Determine the [x, y] coordinate at the center of the cell enclosing the given text.  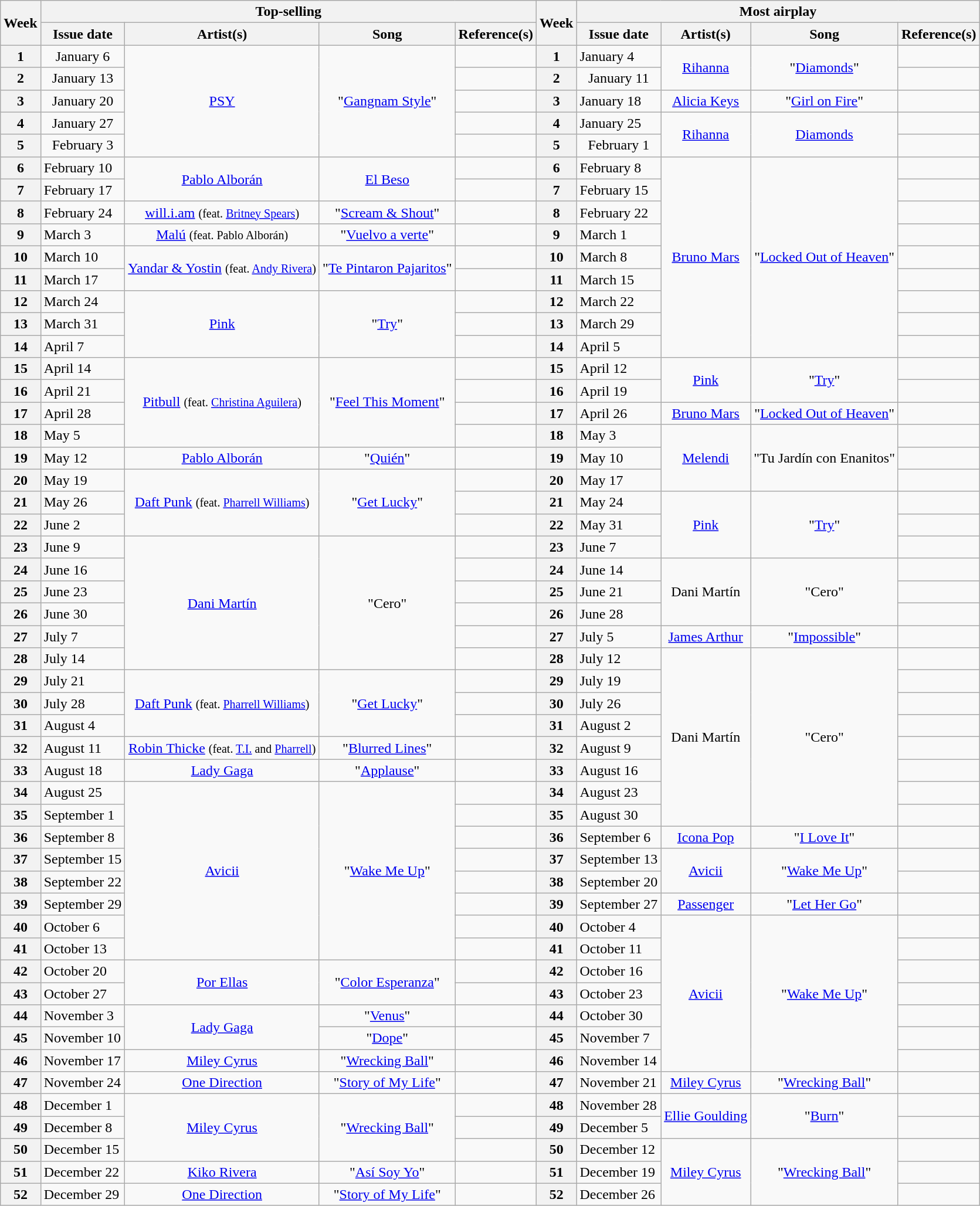
December 26 [619, 1194]
August 9 [619, 748]
"Blurred Lines" [387, 748]
December 5 [619, 1127]
January 13 [83, 79]
March 29 [619, 324]
November 14 [619, 1061]
November 7 [619, 1038]
May 10 [619, 458]
July 26 [619, 704]
September 27 [619, 904]
April 7 [83, 346]
June 21 [619, 592]
August 11 [83, 748]
"I Love It" [825, 837]
September 8 [83, 837]
June 2 [83, 525]
March 8 [619, 257]
October 4 [619, 926]
"Scream & Shout" [387, 212]
November 10 [83, 1038]
February 24 [83, 212]
"Burn" [825, 1116]
Most airplay [778, 12]
April 19 [619, 391]
"Te Pintaron Pajaritos" [387, 268]
February 1 [619, 145]
September 15 [83, 860]
May 3 [619, 436]
April 5 [619, 346]
July 7 [83, 636]
January 18 [619, 101]
May 12 [83, 458]
Pitbull (feat. Christina Aguilera) [222, 402]
"Así Soy Yo" [387, 1172]
"Let Her Go" [825, 904]
"Feel This Moment" [387, 402]
June 14 [619, 569]
February 8 [619, 168]
October 16 [619, 971]
March 10 [83, 257]
August 25 [83, 793]
October 23 [619, 994]
December 8 [83, 1127]
"Venus" [387, 1016]
February 15 [619, 190]
August 18 [83, 770]
April 12 [619, 369]
"Color Esperanza" [387, 982]
June 9 [83, 547]
March 31 [83, 324]
June 7 [619, 547]
January 25 [619, 123]
May 26 [83, 502]
July 12 [619, 659]
"Dope" [387, 1038]
Kiko Rivera [222, 1172]
January 6 [83, 56]
June 28 [619, 614]
November 3 [83, 1016]
May 24 [619, 502]
March 3 [83, 235]
"Diamonds" [825, 67]
December 19 [619, 1172]
January 27 [83, 123]
August 23 [619, 793]
September 13 [619, 860]
PSY [222, 101]
"Girl on Fire" [825, 101]
July 28 [83, 704]
Melendi [706, 458]
September 22 [83, 882]
November 28 [619, 1105]
James Arthur [706, 636]
November 24 [83, 1083]
El Beso [387, 179]
December 29 [83, 1194]
December 15 [83, 1150]
April 14 [83, 369]
December 1 [83, 1105]
September 29 [83, 904]
July 5 [619, 636]
January 20 [83, 101]
May 5 [83, 436]
"Vuelvo a verte" [387, 235]
Passenger [706, 904]
July 21 [83, 681]
Por Ellas [222, 982]
March 22 [619, 302]
May 17 [619, 480]
October 27 [83, 994]
September 1 [83, 815]
June 23 [83, 592]
Yandar & Yostin (feat. Andy Rivera) [222, 268]
March 15 [619, 280]
March 1 [619, 235]
September 20 [619, 882]
November 21 [619, 1083]
Malú (feat. Pablo Alborán) [222, 235]
"Quién" [387, 458]
October 13 [83, 949]
September 6 [619, 837]
May 19 [83, 480]
December 22 [83, 1172]
Ellie Goulding [706, 1116]
May 31 [619, 525]
will.i.am (feat. Britney Spears) [222, 212]
January 11 [619, 79]
August 16 [619, 770]
Robin Thicke (feat. T.I. and Pharrell) [222, 748]
April 21 [83, 391]
August 30 [619, 815]
October 30 [619, 1016]
"Tu Jardín con Enanitos" [825, 458]
"Impossible" [825, 636]
March 17 [83, 280]
October 20 [83, 971]
October 6 [83, 926]
January 4 [619, 56]
Icona Pop [706, 837]
November 17 [83, 1061]
February 10 [83, 168]
July 14 [83, 659]
"Gangnam Style" [387, 101]
Top-selling [289, 12]
October 11 [619, 949]
April 26 [619, 413]
Alicia Keys [706, 101]
June 16 [83, 569]
March 24 [83, 302]
July 19 [619, 681]
"Applause" [387, 770]
August 4 [83, 726]
February 3 [83, 145]
August 2 [619, 726]
February 22 [619, 212]
June 30 [83, 614]
April 28 [83, 413]
February 17 [83, 190]
December 12 [619, 1150]
Diamonds [825, 134]
